Detect which cell encompasses the target text, then output its (X, Y) center coordinate. 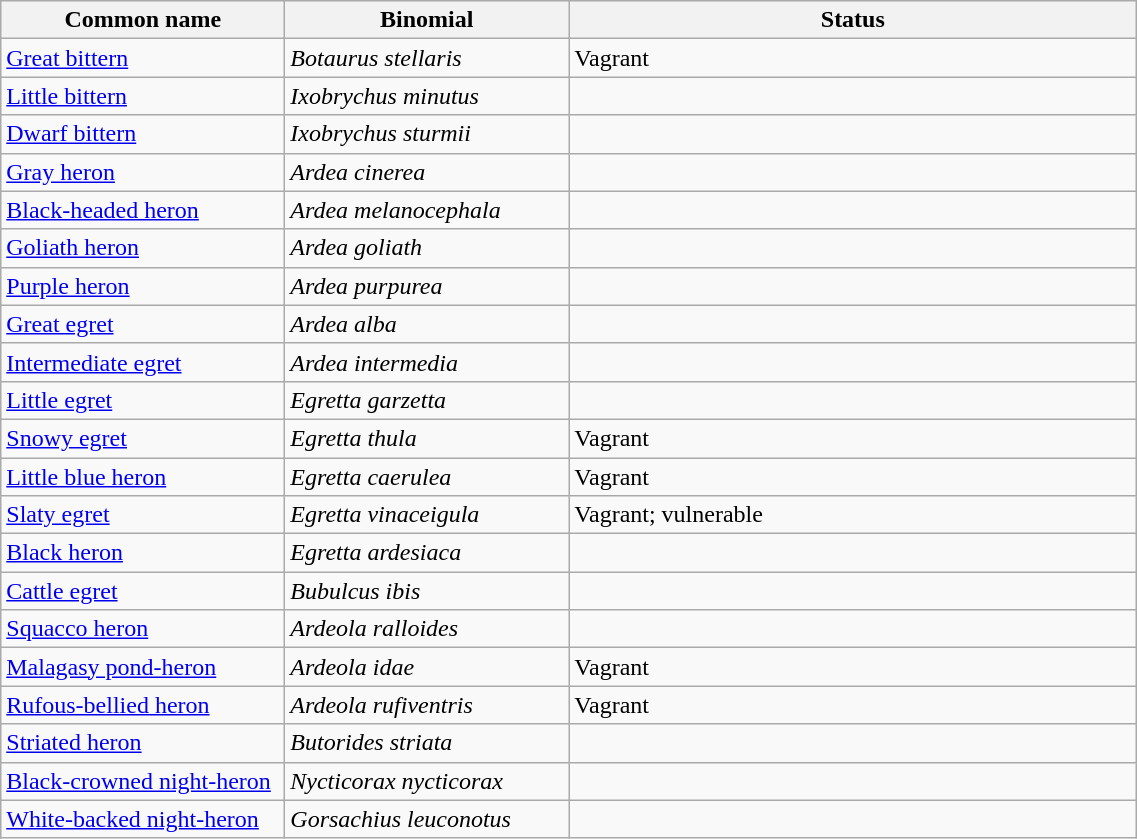
Ixobrychus minutus (427, 96)
Little blue heron (143, 477)
Little egret (143, 400)
Egretta thula (427, 438)
Ardea cinerea (427, 172)
Striated heron (143, 743)
Squacco heron (143, 629)
Malagasy pond-heron (143, 667)
Ardea goliath (427, 248)
Binomial (427, 20)
Purple heron (143, 286)
Great egret (143, 324)
Slaty egret (143, 515)
Ardea intermedia (427, 362)
Gray heron (143, 172)
Egretta garzetta (427, 400)
Egretta ardesiaca (427, 553)
Black-headed heron (143, 210)
White-backed night-heron (143, 819)
Rufous-bellied heron (143, 705)
Ardea melanocephala (427, 210)
Ardeola ralloides (427, 629)
Common name (143, 20)
Ixobrychus sturmii (427, 134)
Status (853, 20)
Snowy egret (143, 438)
Bubulcus ibis (427, 591)
Goliath heron (143, 248)
Ardeola idae (427, 667)
Great bittern (143, 58)
Ardea purpurea (427, 286)
Ardea alba (427, 324)
Black-crowned night-heron (143, 781)
Cattle egret (143, 591)
Dwarf bittern (143, 134)
Egretta caerulea (427, 477)
Little bittern (143, 96)
Botaurus stellaris (427, 58)
Egretta vinaceigula (427, 515)
Gorsachius leuconotus (427, 819)
Intermediate egret (143, 362)
Vagrant; vulnerable (853, 515)
Ardeola rufiventris (427, 705)
Nycticorax nycticorax (427, 781)
Butorides striata (427, 743)
Black heron (143, 553)
